Locate the cell with the specified text and output its (X, Y) center coordinate. 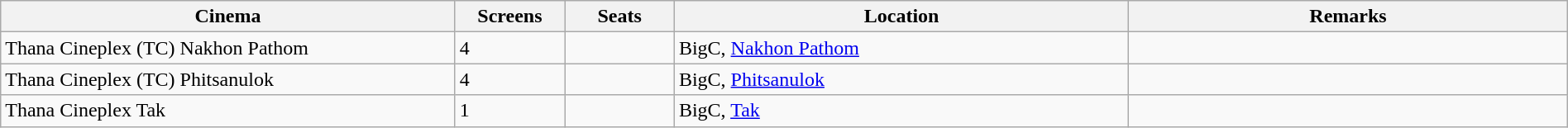
Remarks (1348, 17)
Thana Cineplex (TC) Phitsanulok (228, 79)
1 (509, 111)
Cinema (228, 17)
Thana Cineplex Tak (228, 111)
BigC, Nakhon Pathom (901, 48)
BigC, Tak (901, 111)
Thana Cineplex (TC) Nakhon Pathom (228, 48)
BigC, Phitsanulok (901, 79)
Seats (620, 17)
Screens (509, 17)
Location (901, 17)
